Determine the [X, Y] coordinate at the center of the cell enclosing the given text.  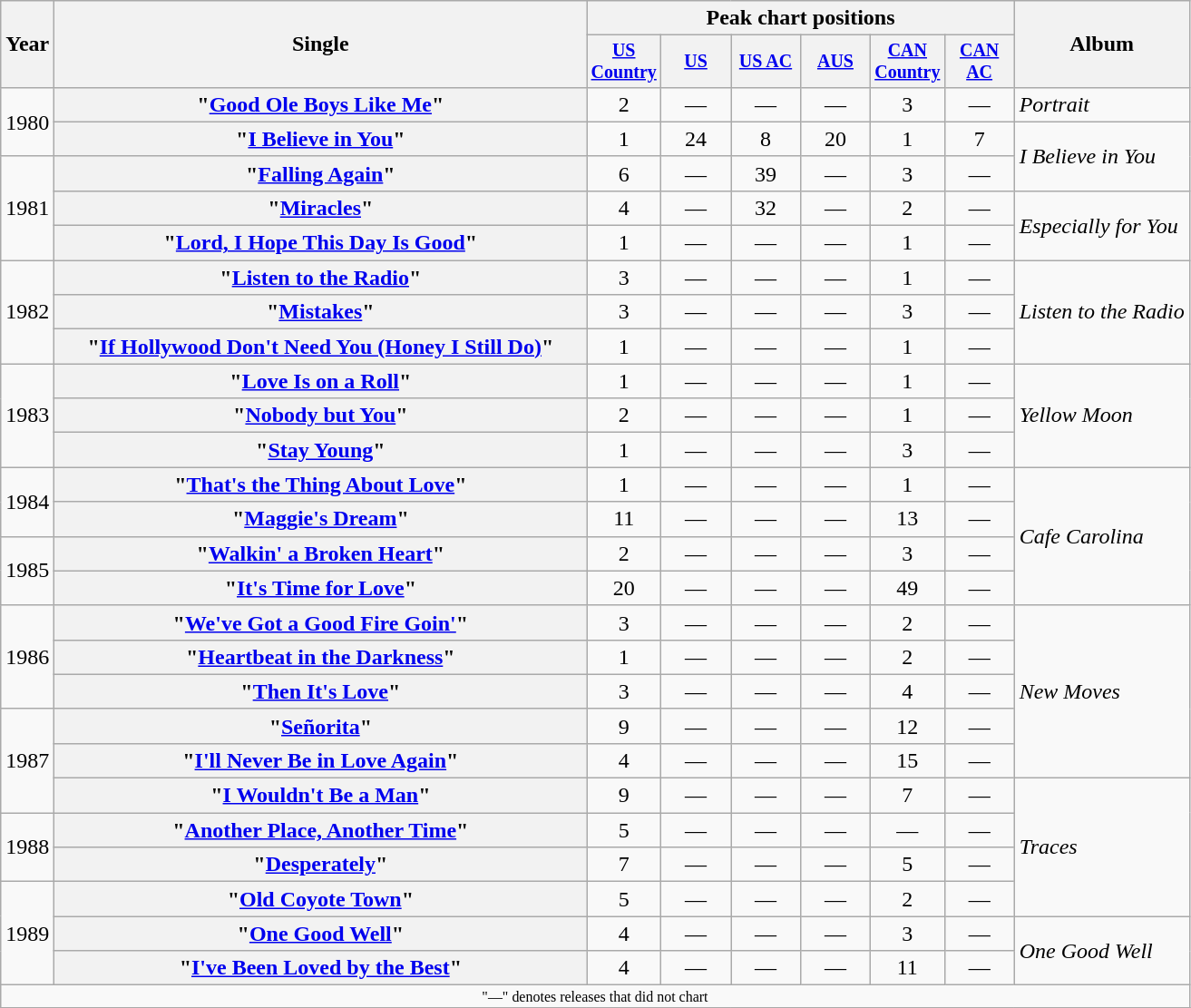
12 [907, 726]
"That's the Thing About Love" [321, 484]
1984 [27, 502]
1983 [27, 416]
"Old Coyote Town" [321, 899]
1985 [27, 571]
"I Believe in You" [321, 139]
"Mistakes" [321, 312]
15 [907, 760]
I Believe in You [1101, 156]
"Señorita" [321, 726]
1988 [27, 847]
CAN Country [907, 62]
"Desperately" [321, 865]
39 [766, 173]
US [697, 62]
Single [321, 44]
Cafe Carolina [1101, 536]
"If Hollywood Don't Need You (Honey I Still Do)" [321, 347]
Portrait [1101, 104]
"Love Is on a Roll" [321, 381]
"Stay Young" [321, 450]
49 [907, 588]
"—" denotes releases that did not chart [595, 996]
Yellow Moon [1101, 416]
1989 [27, 934]
"Nobody but You" [321, 416]
"Falling Again" [321, 173]
US AC [766, 62]
1980 [27, 122]
"Walkin' a Broken Heart" [321, 553]
"Another Place, Another Time" [321, 830]
"Listen to the Radio" [321, 278]
24 [697, 139]
"Good Ole Boys Like Me" [321, 104]
AUS [835, 62]
"Lord, I Hope This Day Is Good" [321, 243]
"We've Got a Good Fire Goin'" [321, 622]
Year [27, 44]
1981 [27, 208]
1982 [27, 312]
"Maggie's Dream" [321, 519]
8 [766, 139]
1986 [27, 657]
"Then It's Love" [321, 691]
32 [766, 208]
Especially for You [1101, 225]
New Moves [1101, 691]
Album [1101, 44]
"I've Been Loved by the Best" [321, 968]
"Heartbeat in the Darkness" [321, 657]
"I'll Never Be in Love Again" [321, 760]
13 [907, 519]
US Country [624, 62]
"One Good Well" [321, 934]
"It's Time for Love" [321, 588]
"Miracles" [321, 208]
Listen to the Radio [1101, 312]
Traces [1101, 847]
CAN AC [980, 62]
6 [624, 173]
1987 [27, 760]
"I Wouldn't Be a Man" [321, 796]
One Good Well [1101, 951]
Peak chart positions [800, 18]
